Capture the cell that displays the provided text and extract its (X, Y) central coordinate. 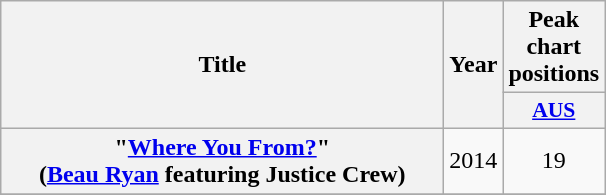
"Where You From?"(Beau Ryan featuring Justice Crew) (222, 160)
AUS (554, 111)
Title (222, 65)
2014 (474, 160)
19 (554, 160)
Year (474, 65)
Peak chart positions (554, 47)
